Pinpoint the cell where the given text exists, returning its (x, y) midpoint coordinate. 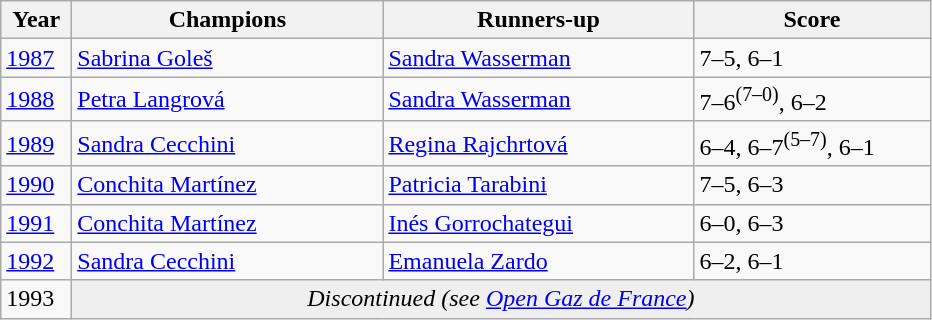
1989 (36, 144)
7–5, 6–1 (812, 58)
Inés Gorrochategui (538, 223)
Regina Rajchrtová (538, 144)
Emanuela Zardo (538, 261)
1987 (36, 58)
6–4, 6–7(5–7), 6–1 (812, 144)
7–5, 6–3 (812, 185)
Sabrina Goleš (228, 58)
1991 (36, 223)
1988 (36, 100)
Patricia Tarabini (538, 185)
6–0, 6–3 (812, 223)
Runners-up (538, 20)
Petra Langrová (228, 100)
Discontinued (see Open Gaz de France) (501, 299)
Score (812, 20)
7–6(7–0), 6–2 (812, 100)
1990 (36, 185)
Champions (228, 20)
1993 (36, 299)
1992 (36, 261)
Year (36, 20)
6–2, 6–1 (812, 261)
